Pinpoint the cell where the given text exists, returning its [X, Y] midpoint coordinate. 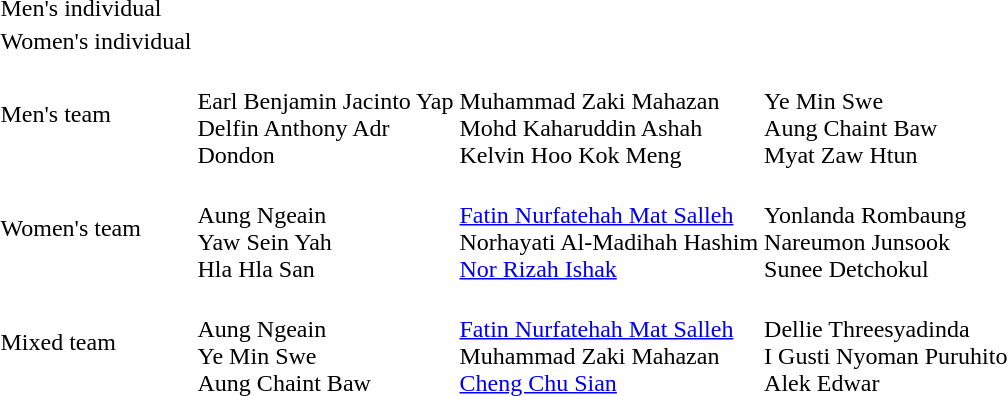
Aung NgeainYaw Sein YahHla Hla San [326, 228]
Muhammad Zaki MahazanMohd Kaharuddin AshahKelvin Hoo Kok Meng [609, 114]
Earl Benjamin Jacinto YapDelfin Anthony AdrDondon [326, 114]
Fatin Nurfatehah Mat SallehNorhayati Al-Madihah HashimNor Rizah Ishak [609, 228]
